Determine the [X, Y] coordinate at the center of the cell enclosing the given text.  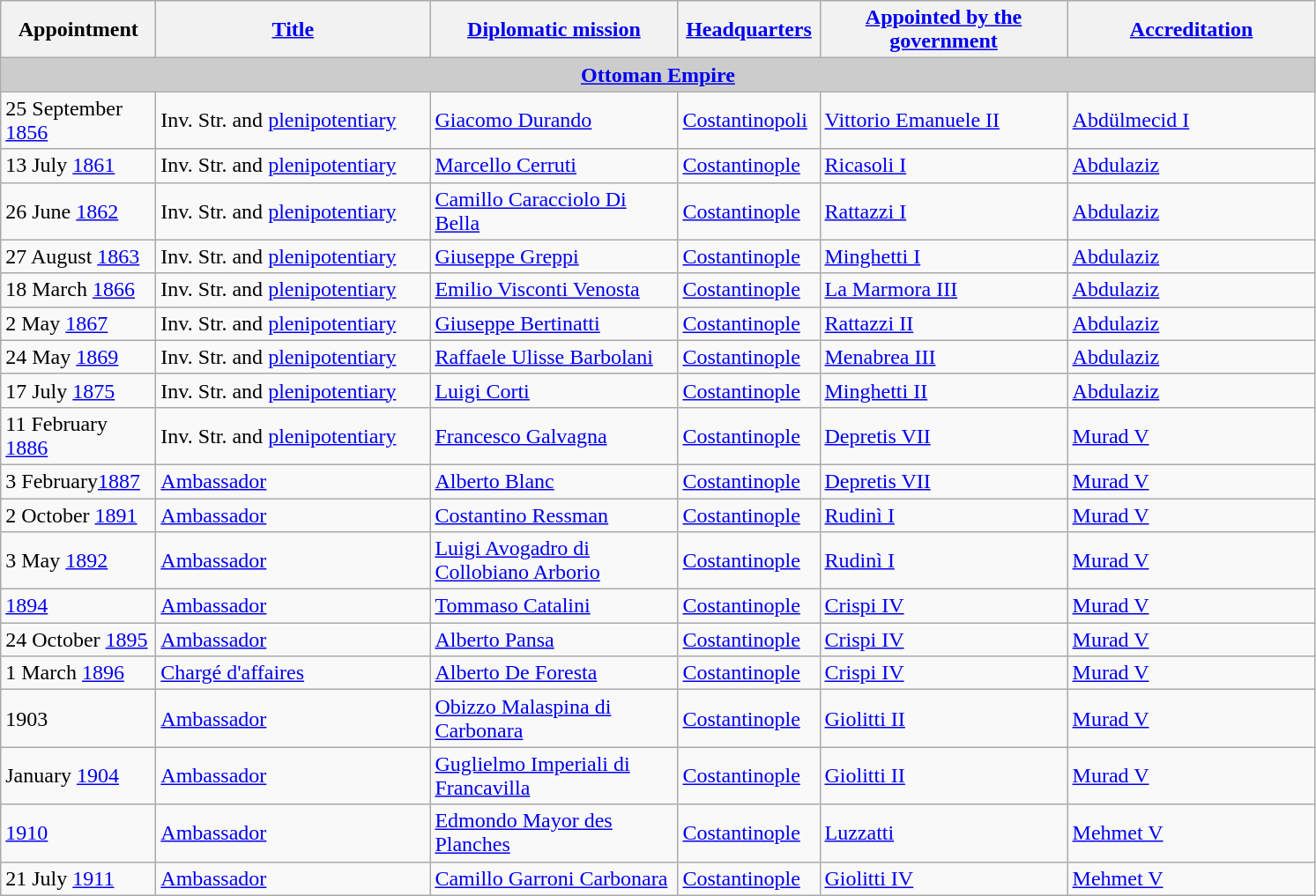
3 February1887 [78, 481]
Alberto Blanc [554, 481]
Accreditation [1192, 30]
27 August 1863 [78, 256]
Giuseppe Bertinatti [554, 323]
Title [293, 30]
Marcello Cerruti [554, 166]
Obizzo Malaspina di Carbonara [554, 719]
Tommaso Catalini [554, 606]
26 June 1862 [78, 211]
1903 [78, 719]
Diplomatic mission [554, 30]
24 May 1869 [78, 357]
Edmondo Mayor des Planches [554, 833]
Costantinopoli [749, 120]
1894 [78, 606]
Camillo Caracciolo Di Bella [554, 211]
Emilio Visconti Venosta [554, 290]
Headquarters [749, 30]
Francesco Galvagna [554, 435]
Giacomo Durando [554, 120]
Ottoman Empire [658, 75]
Menabrea III [943, 357]
3 May 1892 [78, 560]
Rattazzi I [943, 211]
La Marmora III [943, 290]
25 September 1856 [78, 120]
21 July 1911 [78, 878]
Costantino Ressman [554, 515]
Appointment [78, 30]
18 March 1866 [78, 290]
13 July 1861 [78, 166]
Giuseppe Greppi [554, 256]
1910 [78, 833]
Rattazzi II [943, 323]
Alberto Pansa [554, 640]
Luigi Avogadro di Collobiano Arborio [554, 560]
Giolitti IV [943, 878]
2 October 1891 [78, 515]
24 October 1895 [78, 640]
Chargé d'affaires [293, 673]
Camillo Garroni Carbonara [554, 878]
Guglielmo Imperiali di Francavilla [554, 775]
Luigi Corti [554, 390]
Ricasoli I [943, 166]
Raffaele Ulisse Barbolani [554, 357]
January 1904 [78, 775]
17 July 1875 [78, 390]
11 February 1886 [78, 435]
Luzzatti [943, 833]
2 May 1867 [78, 323]
Alberto De Foresta [554, 673]
Appointed by the government [943, 30]
1 March 1896 [78, 673]
Minghetti I [943, 256]
Vittorio Emanuele II [943, 120]
Abdülmecid I [1192, 120]
Minghetti II [943, 390]
